Determine the (x, y) coordinate at the center of the cell enclosing the given text.  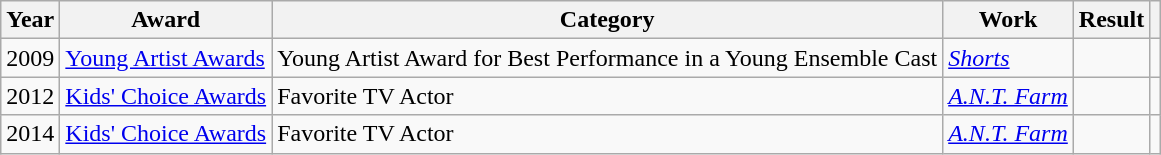
Result (1111, 20)
Award (166, 20)
Work (1008, 20)
2014 (30, 134)
2009 (30, 58)
Young Artist Awards (166, 58)
Year (30, 20)
Category (608, 20)
2012 (30, 96)
Shorts (1008, 58)
Young Artist Award for Best Performance in a Young Ensemble Cast (608, 58)
